Detect which cell encompasses the target text, then output its [X, Y] center coordinate. 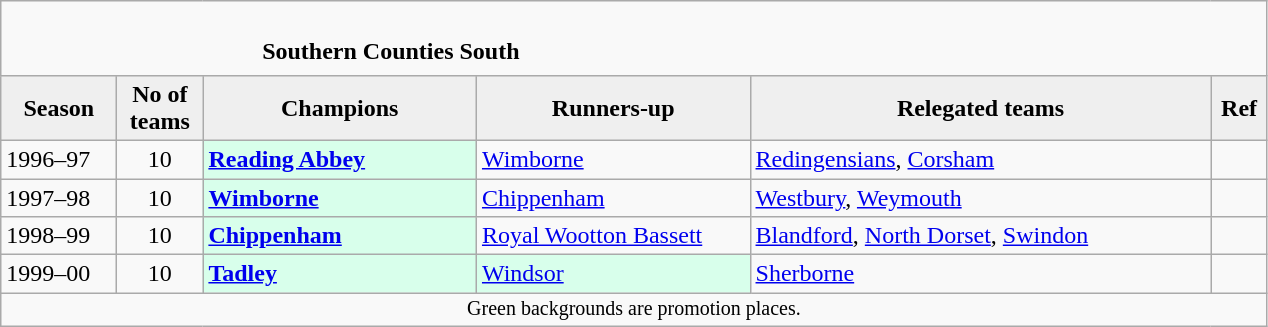
Sherborne [980, 274]
Blandford, North Dorset, Swindon [980, 236]
Ref [1239, 108]
1997–98 [59, 197]
Windsor [613, 274]
1999–00 [59, 274]
Champions [340, 108]
1996–97 [59, 159]
Green backgrounds are promotion places. [634, 310]
Season [59, 108]
Reading Abbey [340, 159]
No of teams [160, 108]
Redingensians, Corsham [980, 159]
Westbury, Weymouth [980, 197]
Relegated teams [980, 108]
Royal Wootton Bassett [613, 236]
Tadley [340, 274]
1998–99 [59, 236]
Runners-up [613, 108]
